Pinpoint the cell where the given text exists, returning its [x, y] midpoint coordinate. 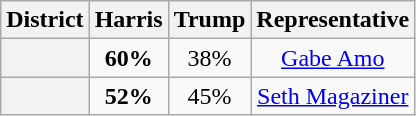
38% [210, 58]
District [45, 20]
Gabe Amo [333, 58]
Seth Magaziner [333, 96]
60% [128, 58]
52% [128, 96]
Representative [333, 20]
45% [210, 96]
Harris [128, 20]
Trump [210, 20]
